Find where the given text appears and provide that cell's center as [x, y] coordinate. 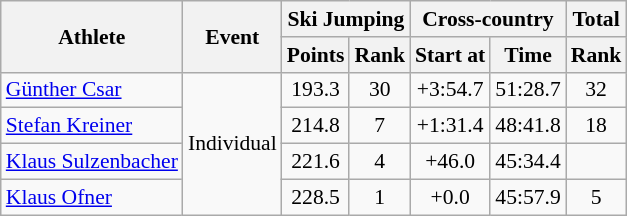
4 [380, 162]
7 [380, 126]
32 [596, 90]
193.3 [316, 90]
1 [380, 197]
221.6 [316, 162]
Total [596, 19]
+46.0 [450, 162]
+1:31.4 [450, 126]
Cross-country [488, 19]
5 [596, 197]
Points [316, 55]
48:41.8 [528, 126]
Athlete [92, 36]
30 [380, 90]
228.5 [316, 197]
45:34.4 [528, 162]
Event [232, 36]
Time [528, 55]
51:28.7 [528, 90]
Individual [232, 143]
+0.0 [450, 197]
Klaus Ofner [92, 197]
45:57.9 [528, 197]
Stefan Kreiner [92, 126]
214.8 [316, 126]
Start at [450, 55]
18 [596, 126]
+3:54.7 [450, 90]
Ski Jumping [346, 19]
Klaus Sulzenbacher [92, 162]
Günther Csar [92, 90]
